Output the [x, y] coordinate of the center of the cell containing the given text.  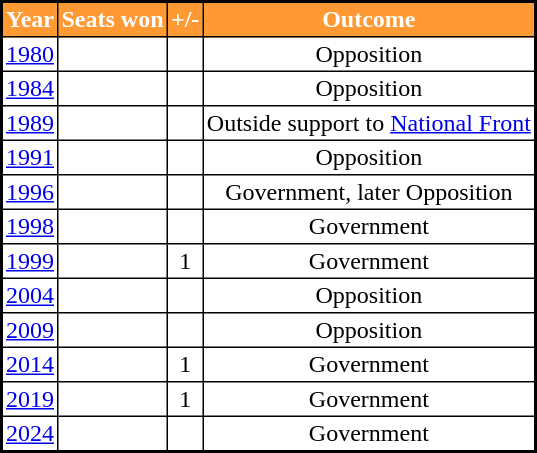
2024 [30, 434]
Outcome [369, 20]
Seats won [113, 20]
2009 [30, 330]
1991 [30, 157]
2014 [30, 364]
1989 [30, 123]
Outside support to National Front [369, 123]
2004 [30, 295]
1999 [30, 261]
2019 [30, 399]
1998 [30, 226]
+/- [185, 20]
1984 [30, 88]
1996 [30, 192]
Year [30, 20]
1980 [30, 54]
Government, later Opposition [369, 192]
